Identify which cell holds the provided text, then report its [X, Y] central coordinate. 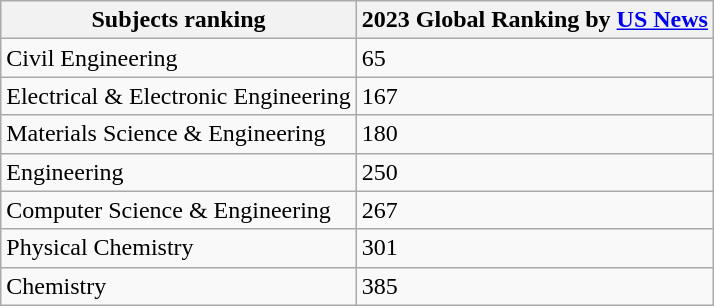
2023 Global Ranking by US News [534, 20]
250 [534, 172]
267 [534, 210]
Chemistry [179, 286]
167 [534, 96]
Materials Science & Engineering [179, 134]
Engineering [179, 172]
385 [534, 286]
Physical Chemistry [179, 248]
65 [534, 58]
Civil Engineering [179, 58]
180 [534, 134]
Subjects ranking [179, 20]
301 [534, 248]
Computer Science & Engineering [179, 210]
Electrical & Electronic Engineering [179, 96]
